Find where the given text appears and provide that cell's center as (x, y) coordinate. 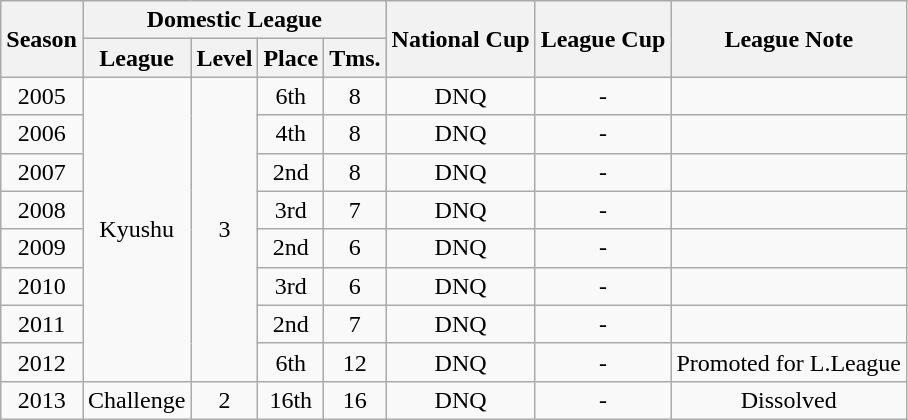
Dissolved (789, 400)
2008 (42, 210)
2005 (42, 96)
Season (42, 39)
3 (224, 229)
2 (224, 400)
Level (224, 58)
League Note (789, 39)
16 (355, 400)
2012 (42, 362)
2013 (42, 400)
2006 (42, 134)
Kyushu (136, 229)
Challenge (136, 400)
12 (355, 362)
2010 (42, 286)
2011 (42, 324)
2009 (42, 248)
4th (291, 134)
16th (291, 400)
Place (291, 58)
Promoted for L.League (789, 362)
National Cup (460, 39)
Tms. (355, 58)
League (136, 58)
League Cup (603, 39)
Domestic League (234, 20)
2007 (42, 172)
